Capture the cell that displays the provided text and extract its [x, y] central coordinate. 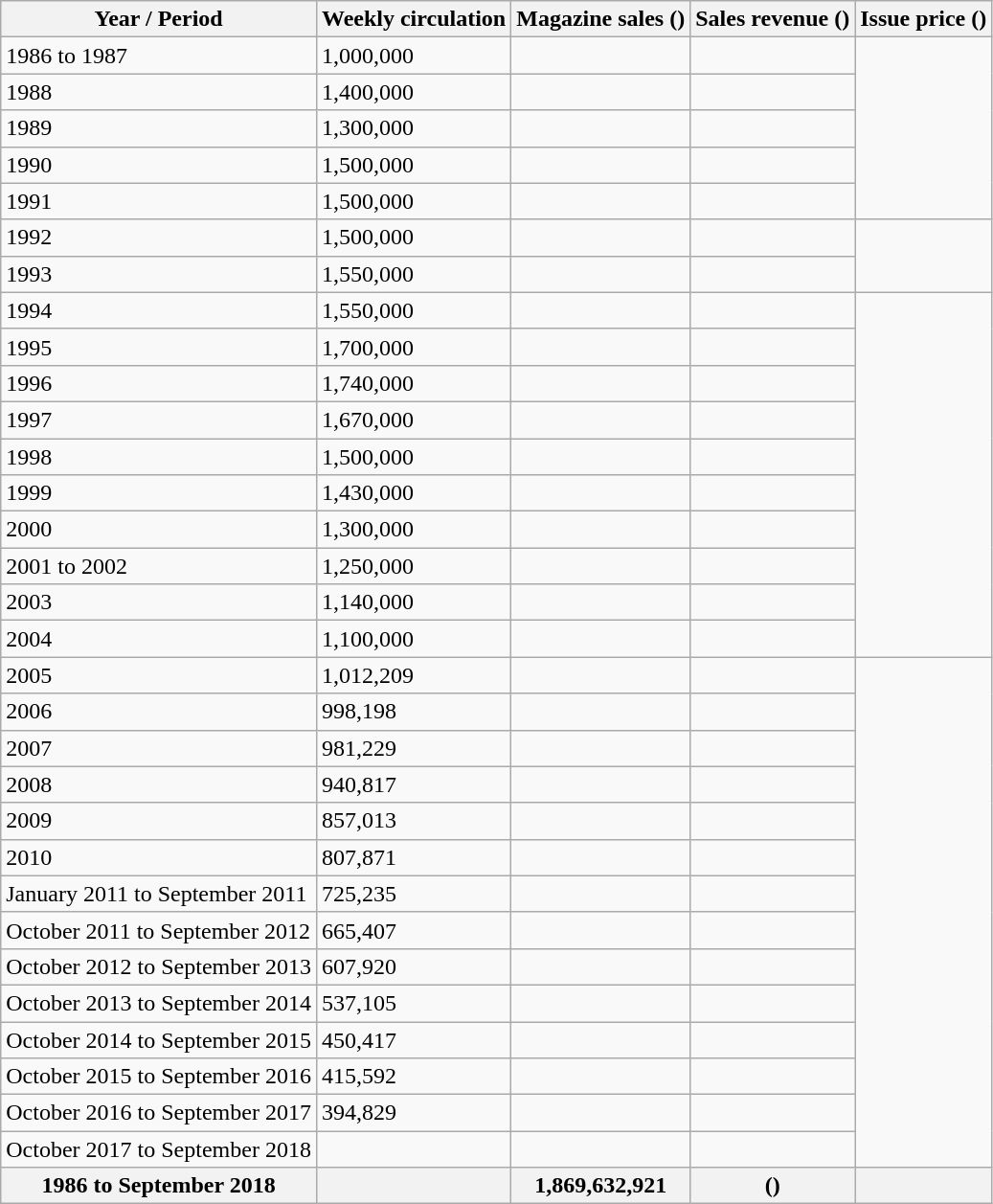
807,871 [414, 857]
1,012,209 [414, 675]
1998 [159, 457]
October 2016 to September 2017 [159, 1113]
1,430,000 [414, 493]
1994 [159, 310]
1,000,000 [414, 56]
1986 to September 2018 [159, 1186]
1989 [159, 128]
1,869,632,921 [601, 1186]
Weekly circulation [414, 19]
981,229 [414, 748]
1,250,000 [414, 566]
1,670,000 [414, 420]
1988 [159, 92]
() [773, 1186]
2005 [159, 675]
1,740,000 [414, 383]
2007 [159, 748]
725,235 [414, 894]
1992 [159, 238]
2006 [159, 712]
1996 [159, 383]
1,140,000 [414, 602]
450,417 [414, 1039]
Magazine sales () [601, 19]
1993 [159, 274]
1,400,000 [414, 92]
2008 [159, 784]
2000 [159, 530]
2010 [159, 857]
1986 to 1987 [159, 56]
Issue price () [923, 19]
1,700,000 [414, 347]
October 2013 to September 2014 [159, 1003]
October 2011 to September 2012 [159, 930]
October 2012 to September 2013 [159, 966]
January 2011 to September 2011 [159, 894]
1999 [159, 493]
Sales revenue () [773, 19]
940,817 [414, 784]
665,407 [414, 930]
2001 to 2002 [159, 566]
998,198 [414, 712]
1,100,000 [414, 639]
2009 [159, 821]
1995 [159, 347]
2003 [159, 602]
2004 [159, 639]
394,829 [414, 1113]
October 2017 to September 2018 [159, 1149]
415,592 [414, 1077]
1991 [159, 201]
October 2015 to September 2016 [159, 1077]
October 2014 to September 2015 [159, 1039]
607,920 [414, 966]
857,013 [414, 821]
1990 [159, 165]
1997 [159, 420]
537,105 [414, 1003]
Year / Period [159, 19]
